Provide the [x, y] coordinate of the cell's center where the given text is located.  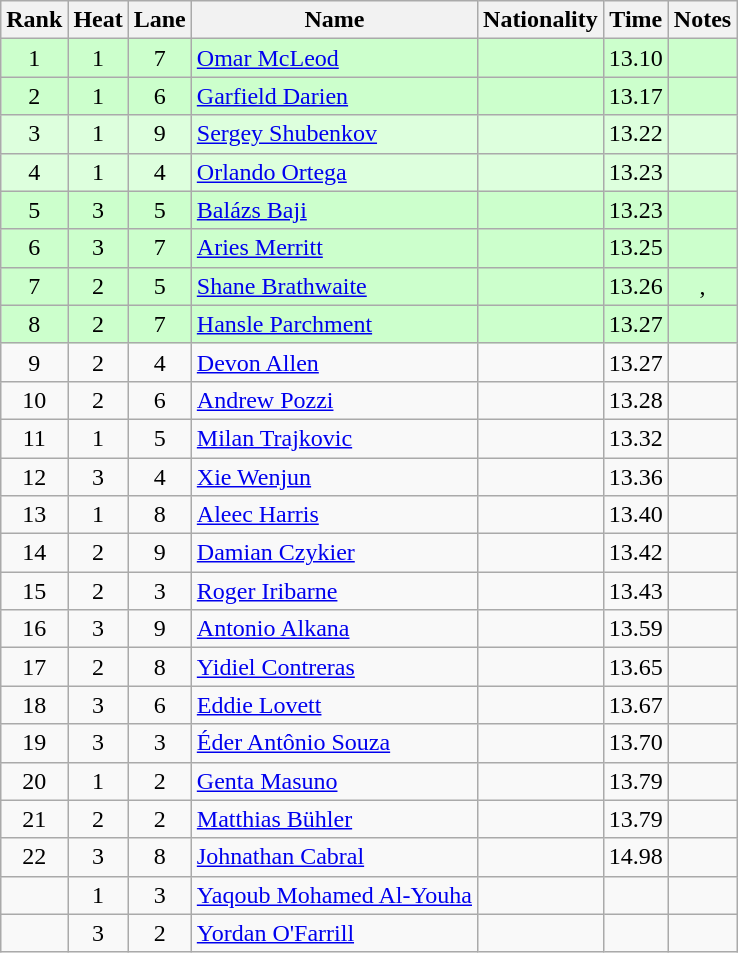
15 [34, 591]
16 [34, 629]
14 [34, 553]
Name [334, 20]
Notes [702, 20]
20 [34, 781]
, [702, 286]
13.40 [636, 515]
Orlando Ortega [334, 172]
Rank [34, 20]
13.25 [636, 248]
Xie Wenjun [334, 477]
Lane [160, 20]
12 [34, 477]
Yordan O'Farrill [334, 933]
Nationality [541, 20]
10 [34, 400]
18 [34, 705]
Yaqoub Mohamed Al-Youha [334, 895]
22 [34, 857]
Roger Iribarne [334, 591]
Damian Czykier [334, 553]
13.59 [636, 629]
Aleec Harris [334, 515]
Éder Antônio Souza [334, 743]
19 [34, 743]
13.32 [636, 438]
13 [34, 515]
Balázs Baji [334, 210]
Shane Brathwaite [334, 286]
Andrew Pozzi [334, 400]
Milan Trajkovic [334, 438]
11 [34, 438]
Genta Masuno [334, 781]
13.22 [636, 134]
Johnathan Cabral [334, 857]
Time [636, 20]
13.36 [636, 477]
Aries Merritt [334, 248]
13.67 [636, 705]
17 [34, 667]
Sergey Shubenkov [334, 134]
Antonio Alkana [334, 629]
14.98 [636, 857]
13.28 [636, 400]
Heat [98, 20]
Matthias Bühler [334, 819]
Garfield Darien [334, 96]
13.17 [636, 96]
13.43 [636, 591]
13.70 [636, 743]
21 [34, 819]
Eddie Lovett [334, 705]
Yidiel Contreras [334, 667]
13.42 [636, 553]
Devon Allen [334, 362]
Hansle Parchment [334, 324]
13.26 [636, 286]
Omar McLeod [334, 58]
13.10 [636, 58]
13.65 [636, 667]
